Find where the given text appears and provide that cell's center as [X, Y] coordinate. 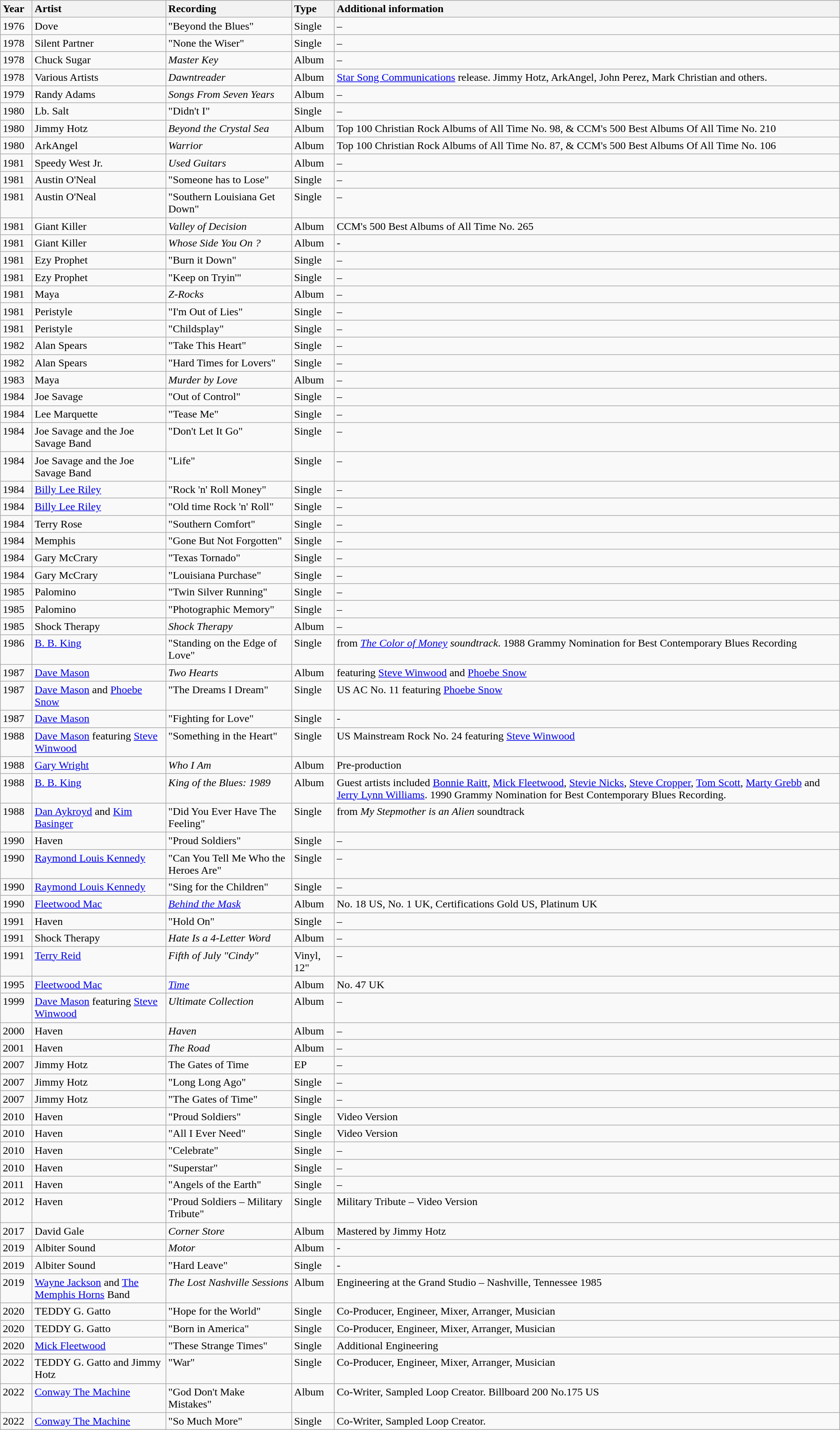
Motor [229, 1248]
Two Hearts [229, 673]
Hate Is a 4-Letter Word [229, 938]
1979 [16, 94]
"Childsplay" [229, 329]
"War" [229, 1368]
"Didn't I" [229, 111]
"Hard Leave" [229, 1265]
Whose Side You On ? [229, 243]
"Can You Tell Me Who the Heroes Are" [229, 864]
No. 47 UK [587, 985]
Joe Savage [99, 397]
Dave Mason and Phoebe Snow [99, 696]
"Angels of the Earth" [229, 1185]
from The Color of Money soundtrack. 1988 Grammy Nomination for Best Contemporary Blues Recording [587, 649]
Corner Store [229, 1231]
"Burn it Down" [229, 260]
"Louisiana Purchase" [229, 575]
"Fighting for Love" [229, 719]
Recording [229, 9]
EP [313, 1065]
Additional information [587, 9]
Memphis [99, 541]
2001 [16, 1048]
Various Artists [99, 77]
Star Song Communications release. Jimmy Hotz, ArkAngel, John Perez, Mark Christian and others. [587, 77]
Mastered by Jimmy Hotz [587, 1231]
Additional Engineering [587, 1346]
"Keep on Tryin'" [229, 277]
Dan Aykroyd and Kim Basinger [99, 817]
"All I Ever Need" [229, 1133]
Behind the Mask [229, 904]
Silent Partner [99, 43]
Artist [99, 9]
"Proud Soldiers – Military Tribute" [229, 1208]
"Sing for the Children" [229, 887]
"God Don't Make Mistakes" [229, 1398]
Beyond the Crystal Sea [229, 128]
"Someone has to Lose" [229, 180]
Co-Writer, Sampled Loop Creator. [587, 1421]
Vinyl, 12" [313, 962]
Wayne Jackson and The Memphis Horns Band [99, 1289]
"Did You Ever Have The Feeling" [229, 817]
"Beyond the Blues" [229, 26]
"So Much More" [229, 1421]
"Southern Comfort" [229, 524]
"Long Long Ago" [229, 1082]
Lee Marquette [99, 414]
"These Strange Times" [229, 1346]
"Photographic Memory" [229, 609]
1995 [16, 985]
Gary Wright [99, 765]
Pre-production [587, 765]
"Standing on the Edge of Love" [229, 649]
"The Gates of Time" [229, 1099]
"Life" [229, 466]
1983 [16, 380]
Top 100 Christian Rock Albums of All Time No. 87, & CCM's 500 Best Albums Of All Time No. 106 [587, 145]
Songs From Seven Years [229, 94]
"Old time Rock 'n' Roll" [229, 506]
King of the Blues: 1989 [229, 788]
Military Tribute – Video Version [587, 1208]
"Born in America" [229, 1329]
"Hold On" [229, 921]
2011 [16, 1185]
Year [16, 9]
Used Guitars [229, 163]
"Rock 'n' Roll Money" [229, 489]
The Road [229, 1048]
2017 [16, 1231]
The Lost Nashville Sessions [229, 1289]
Valley of Decision [229, 226]
David Gale [99, 1231]
1999 [16, 1008]
Dawntreader [229, 77]
Top 100 Christian Rock Albums of All Time No. 98, & CCM's 500 Best Albums Of All Time No. 210 [587, 128]
ArkAngel [99, 145]
"Hope for the World" [229, 1311]
"I'm Out of Lies" [229, 312]
2000 [16, 1031]
Warrior [229, 145]
1976 [16, 26]
"The Dreams I Dream" [229, 696]
"Twin Silver Running" [229, 592]
Who I Am [229, 765]
"Tease Me" [229, 414]
"Hard Times for Lovers" [229, 363]
Terry Reid [99, 962]
The Gates of Time [229, 1065]
from My Stepmother is an Alien soundtrack [587, 817]
Z-Rocks [229, 295]
Type [313, 9]
"Something in the Heart" [229, 742]
"None the Wiser" [229, 43]
Engineering at the Grand Studio – Nashville, Tennessee 1985 [587, 1289]
Lb. Salt [99, 111]
US Mainstream Rock No. 24 featuring Steve Winwood [587, 742]
"Take This Heart" [229, 346]
Chuck Sugar [99, 60]
2012 [16, 1208]
TEDDY G. Gatto and Jimmy Hotz [99, 1368]
Co-Writer, Sampled Loop Creator. Billboard 200 No.175 US [587, 1398]
"Texas Tornado" [229, 558]
Murder by Love [229, 380]
"Don't Let It Go" [229, 437]
"Southern Louisiana Get Down" [229, 203]
Dove [99, 26]
Ultimate Collection [229, 1008]
Time [229, 985]
1986 [16, 649]
Terry Rose [99, 524]
Master Key [229, 60]
Fifth of July "Cindy" [229, 962]
Mick Fleetwood [99, 1346]
"Out of Control" [229, 397]
Randy Adams [99, 94]
"Gone But Not Forgotten" [229, 541]
"Superstar" [229, 1168]
featuring Steve Winwood and Phoebe Snow [587, 673]
"Celebrate" [229, 1150]
US AC No. 11 featuring Phoebe Snow [587, 696]
No. 18 US, No. 1 UK, Certifications Gold US, Platinum UK [587, 904]
CCM's 500 Best Albums of All Time No. 265 [587, 226]
Speedy West Jr. [99, 163]
